Output the (X, Y) coordinate of the center of the cell containing the given text.  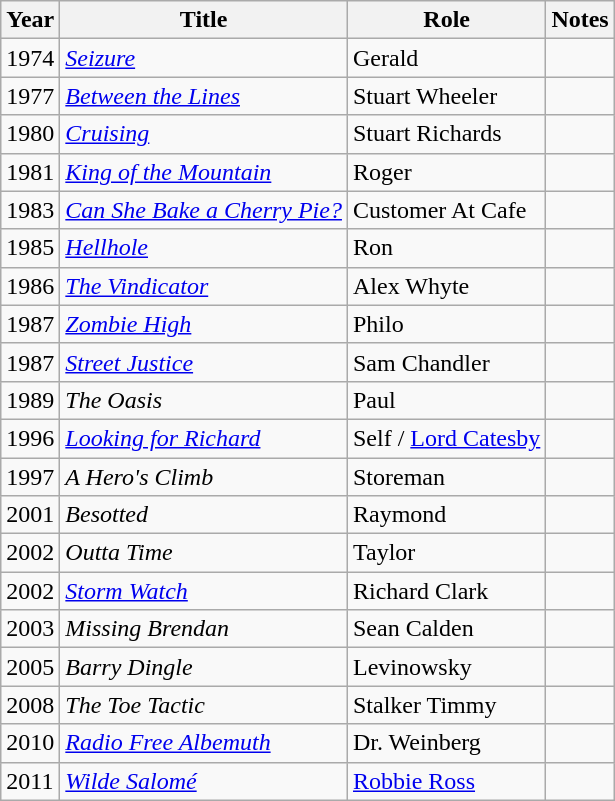
Paul (446, 400)
1986 (30, 286)
Zombie High (204, 324)
Stuart Richards (446, 134)
Seizure (204, 58)
Missing Brendan (204, 629)
1980 (30, 134)
Role (446, 20)
1977 (30, 96)
Gerald (446, 58)
Besotted (204, 515)
Street Justice (204, 362)
King of the Mountain (204, 172)
Levinowsky (446, 667)
Sean Calden (446, 629)
Stalker Timmy (446, 705)
The Oasis (204, 400)
Year (30, 20)
Alex Whyte (446, 286)
1997 (30, 477)
The Toe Tactic (204, 705)
Robbie Ross (446, 781)
Can She Bake a Cherry Pie? (204, 210)
1981 (30, 172)
Richard Clark (446, 591)
Notes (580, 20)
Barry Dingle (204, 667)
The Vindicator (204, 286)
1983 (30, 210)
Between the Lines (204, 96)
1989 (30, 400)
2001 (30, 515)
Philo (446, 324)
A Hero's Climb (204, 477)
Looking for Richard (204, 438)
Raymond (446, 515)
Wilde Salomé (204, 781)
2005 (30, 667)
1974 (30, 58)
Dr. Weinberg (446, 743)
Sam Chandler (446, 362)
Roger (446, 172)
2003 (30, 629)
2008 (30, 705)
Ron (446, 248)
Customer At Cafe (446, 210)
Title (204, 20)
1985 (30, 248)
Self / Lord Catesby (446, 438)
1996 (30, 438)
Taylor (446, 553)
Outta Time (204, 553)
Cruising (204, 134)
2011 (30, 781)
Storeman (446, 477)
Hellhole (204, 248)
2010 (30, 743)
Radio Free Albemuth (204, 743)
Storm Watch (204, 591)
Stuart Wheeler (446, 96)
